For the text-containing cell, return its midpoint in (x, y) coordinate format. 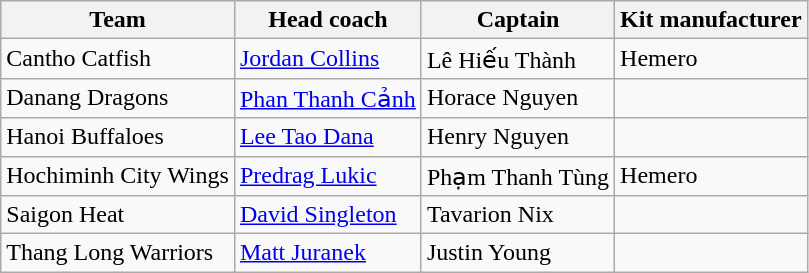
Henry Nguyen (518, 137)
David Singleton (328, 215)
Horace Nguyen (518, 98)
Hanoi Buffaloes (118, 137)
Justin Young (518, 253)
Hochiminh City Wings (118, 176)
Predrag Lukic (328, 176)
Phạm Thanh Tùng (518, 176)
Captain (518, 20)
Danang Dragons (118, 98)
Team (118, 20)
Head coach (328, 20)
Tavarion Nix (518, 215)
Cantho Catfish (118, 59)
Kit manufacturer (712, 20)
Lê Hiếu Thành (518, 59)
Saigon Heat (118, 215)
Thang Long Warriors (118, 253)
Phan Thanh Cảnh (328, 98)
Jordan Collins (328, 59)
Lee Tao Dana (328, 137)
Matt Juranek (328, 253)
